From the cell containing the given text, extract its center point as (x, y) coordinate. 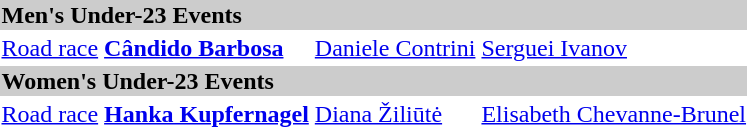
Daniele Contrini (395, 48)
Road race (50, 48)
Cândido Barbosa (207, 48)
